For the text-containing cell, return its midpoint in [X, Y] coordinate format. 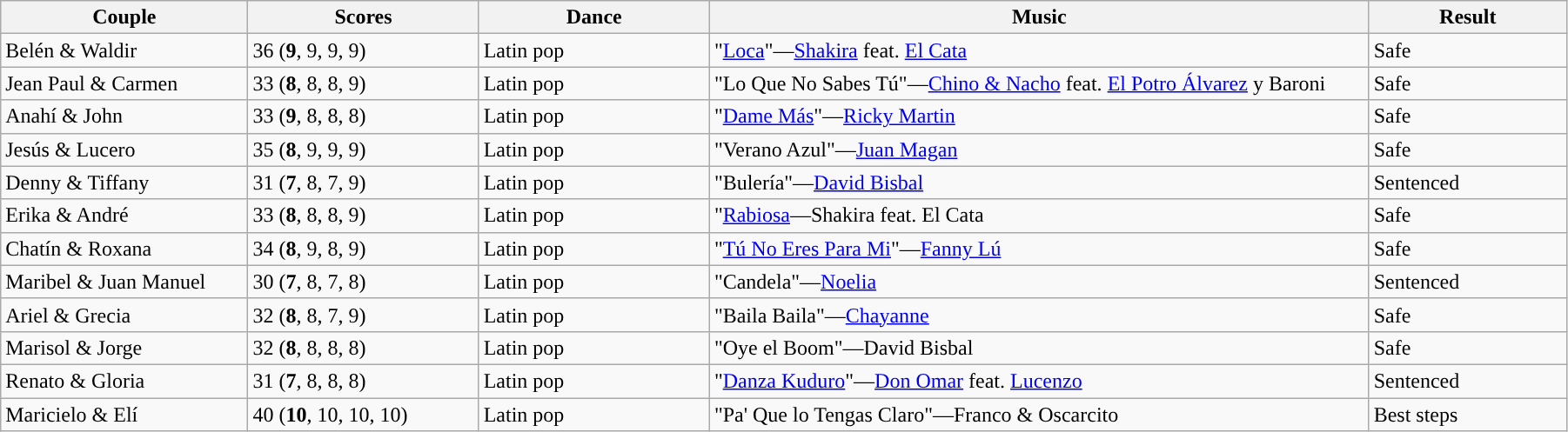
"Oye el Boom"—David Bisbal [1039, 348]
35 (8, 9, 9, 9) [364, 150]
Maricielo & Elí [124, 415]
"Baila Baila"—Chayanne [1039, 315]
36 (9, 9, 9, 9) [364, 50]
34 (8, 9, 8, 9) [364, 249]
31 (7, 8, 8, 8) [364, 381]
"Bulería"—David Bisbal [1039, 183]
Couple [124, 17]
Jesús & Lucero [124, 150]
"Candela"—Noelia [1039, 282]
40 (10, 10, 10, 10) [364, 415]
Anahí & John [124, 116]
Jean Paul & Carmen [124, 83]
Result [1467, 17]
32 (8, 8, 8, 8) [364, 348]
Dance [593, 17]
33 (9, 8, 8, 8) [364, 116]
Maribel & Juan Manuel [124, 282]
"Rabiosa—Shakira feat. El Cata [1039, 216]
"Tú No Eres Para Mi"—Fanny Lú [1039, 249]
"Danza Kuduro"—Don Omar feat. Lucenzo [1039, 381]
"Verano Azul"—Juan Magan [1039, 150]
32 (8, 8, 7, 9) [364, 315]
Erika & André [124, 216]
Chatín & Roxana [124, 249]
Music [1039, 17]
"Pa' Que lo Tengas Claro"—Franco & Oscarcito [1039, 415]
"Loca"—Shakira feat. El Cata [1039, 50]
"Lo Que No Sabes Tú"—Chino & Nacho feat. El Potro Álvarez y Baroni [1039, 83]
31 (7, 8, 7, 9) [364, 183]
Scores [364, 17]
Denny & Tiffany [124, 183]
"Dame Más"—Ricky Martin [1039, 116]
Marisol & Jorge [124, 348]
Best steps [1467, 415]
Renato & Gloria [124, 381]
Ariel & Grecia [124, 315]
Belén & Waldir [124, 50]
30 (7, 8, 7, 8) [364, 282]
